Search for the cell housing the specified text and yield its (X, Y) center coordinate. 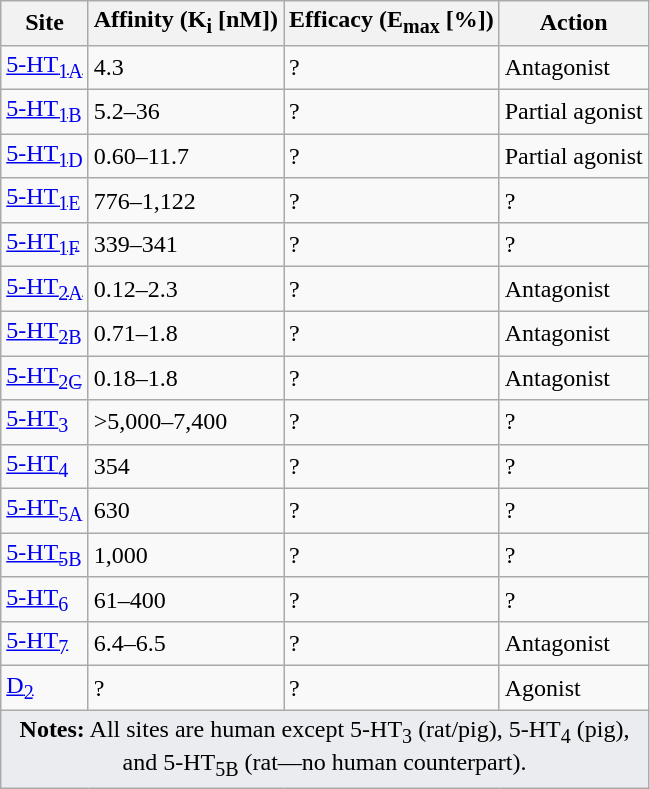
1,000 (186, 555)
354 (186, 466)
5-HT4 (44, 466)
5-HT2C (44, 378)
5-HT1D (44, 156)
5-HT1E (44, 200)
5-HT2B (44, 333)
5-HT1A (44, 67)
5-HT5B (44, 555)
6.4–6.5 (186, 644)
Notes: All sites are human except 5-HT3 (rat/pig), 5-HT4 (pig), and 5-HT5B (rat—no human counterpart). (324, 749)
Affinity (Ki [nM]) (186, 23)
Action (574, 23)
5-HT1B (44, 111)
5-HT2A (44, 289)
5-HT3 (44, 422)
Site (44, 23)
5-HT6 (44, 599)
776–1,122 (186, 200)
Efficacy (Emax [%]) (392, 23)
0.18–1.8 (186, 378)
0.71–1.8 (186, 333)
4.3 (186, 67)
5-HT7 (44, 644)
>5,000–7,400 (186, 422)
Agonist (574, 688)
5.2–36 (186, 111)
0.12–2.3 (186, 289)
630 (186, 511)
5-HT1F (44, 244)
0.60–11.7 (186, 156)
61–400 (186, 599)
339–341 (186, 244)
D2 (44, 688)
5-HT5A (44, 511)
